Extract the (x, y) coordinate from the center of the cell holding the provided text.  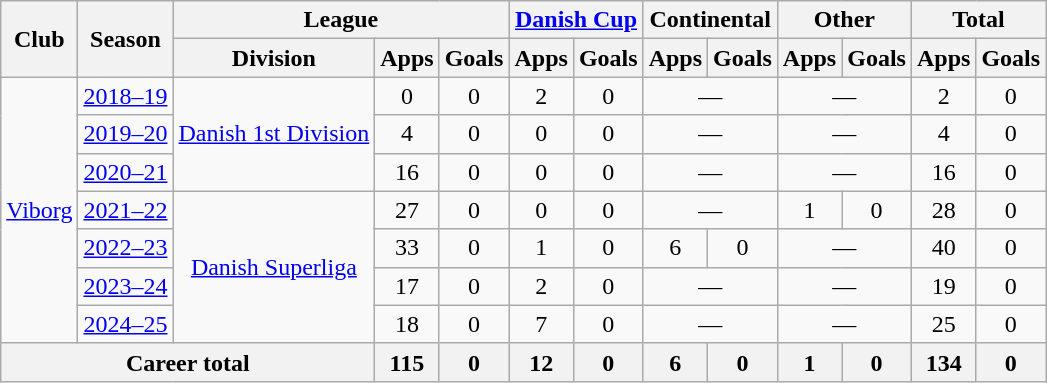
Viborg (40, 210)
7 (541, 324)
17 (407, 286)
Season (126, 39)
Danish 1st Division (274, 134)
2023–24 (126, 286)
40 (943, 248)
Other (844, 20)
2021–22 (126, 210)
115 (407, 362)
12 (541, 362)
Continental (710, 20)
19 (943, 286)
League (341, 20)
28 (943, 210)
Danish Cup (576, 20)
2018–19 (126, 96)
33 (407, 248)
134 (943, 362)
Danish Superliga (274, 267)
2020–21 (126, 172)
18 (407, 324)
25 (943, 324)
Total (978, 20)
2019–20 (126, 134)
Club (40, 39)
2022–23 (126, 248)
2024–25 (126, 324)
27 (407, 210)
Career total (188, 362)
Division (274, 58)
